Find where the given text appears and provide that cell's center as [x, y] coordinate. 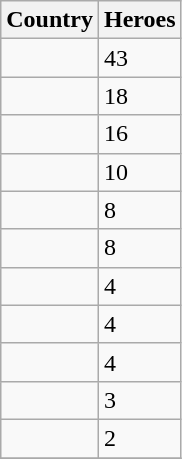
3 [140, 400]
2 [140, 438]
16 [140, 134]
10 [140, 172]
Heroes [140, 20]
18 [140, 96]
43 [140, 58]
Country [50, 20]
